For the text-containing cell, return its midpoint in [X, Y] coordinate format. 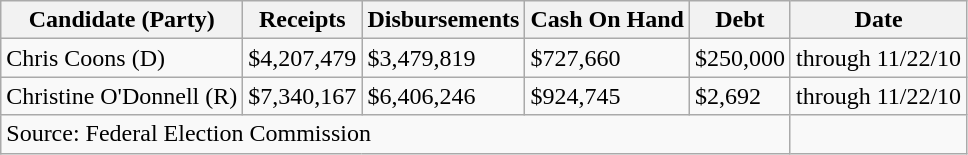
Christine O'Donnell (R) [122, 96]
Receipts [302, 20]
Source: Federal Election Commission [396, 134]
Date [878, 20]
Chris Coons (D) [122, 58]
$7,340,167 [302, 96]
Cash On Hand [607, 20]
$250,000 [740, 58]
Candidate (Party) [122, 20]
$4,207,479 [302, 58]
Debt [740, 20]
Disbursements [444, 20]
$6,406,246 [444, 96]
$727,660 [607, 58]
$924,745 [607, 96]
$3,479,819 [444, 58]
$2,692 [740, 96]
